Search for the cell housing the specified text and yield its [X, Y] center coordinate. 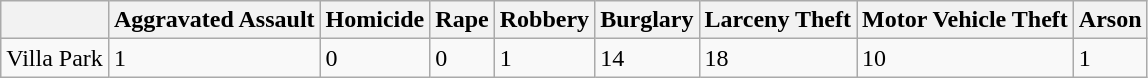
10 [964, 58]
Larceny Theft [778, 20]
14 [647, 58]
Burglary [647, 20]
Villa Park [55, 58]
Robbery [544, 20]
Rape [462, 20]
Arson [1110, 20]
Aggravated Assault [214, 20]
18 [778, 58]
Motor Vehicle Theft [964, 20]
Homicide [375, 20]
